Pinpoint the cell where the given text exists, returning its [X, Y] midpoint coordinate. 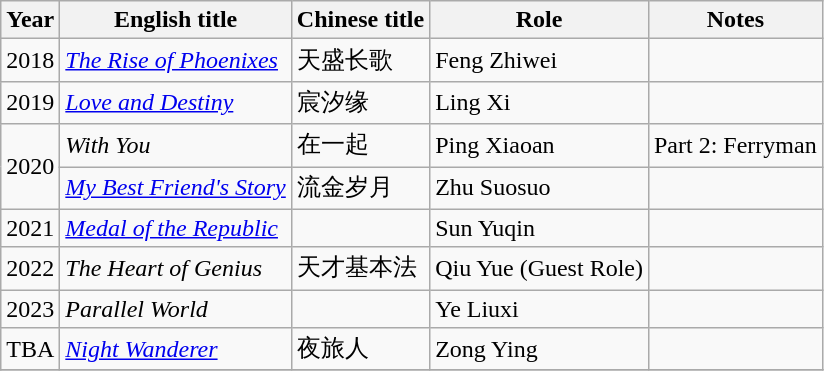
Zhu Suosuo [540, 188]
With You [176, 146]
天才基本法 [360, 268]
Year [30, 20]
My Best Friend's Story [176, 188]
2021 [30, 228]
流金岁月 [360, 188]
Parallel World [176, 309]
2023 [30, 309]
The Heart of Genius [176, 268]
Part 2: Ferryman [735, 146]
Ping Xiaoan [540, 146]
TBA [30, 350]
Notes [735, 20]
Chinese title [360, 20]
Sun Yuqin [540, 228]
2022 [30, 268]
Ling Xi [540, 102]
Zong Ying [540, 350]
Medal of the Republic [176, 228]
Role [540, 20]
在一起 [360, 146]
The Rise of Phoenixes [176, 60]
夜旅人 [360, 350]
Qiu Yue (Guest Role) [540, 268]
2019 [30, 102]
Ye Liuxi [540, 309]
Love and Destiny [176, 102]
天盛长歌 [360, 60]
2020 [30, 166]
English title [176, 20]
Night Wanderer [176, 350]
2018 [30, 60]
Feng Zhiwei [540, 60]
宸汐缘 [360, 102]
